Provide the [x, y] coordinate of the cell's center where the given text is located.  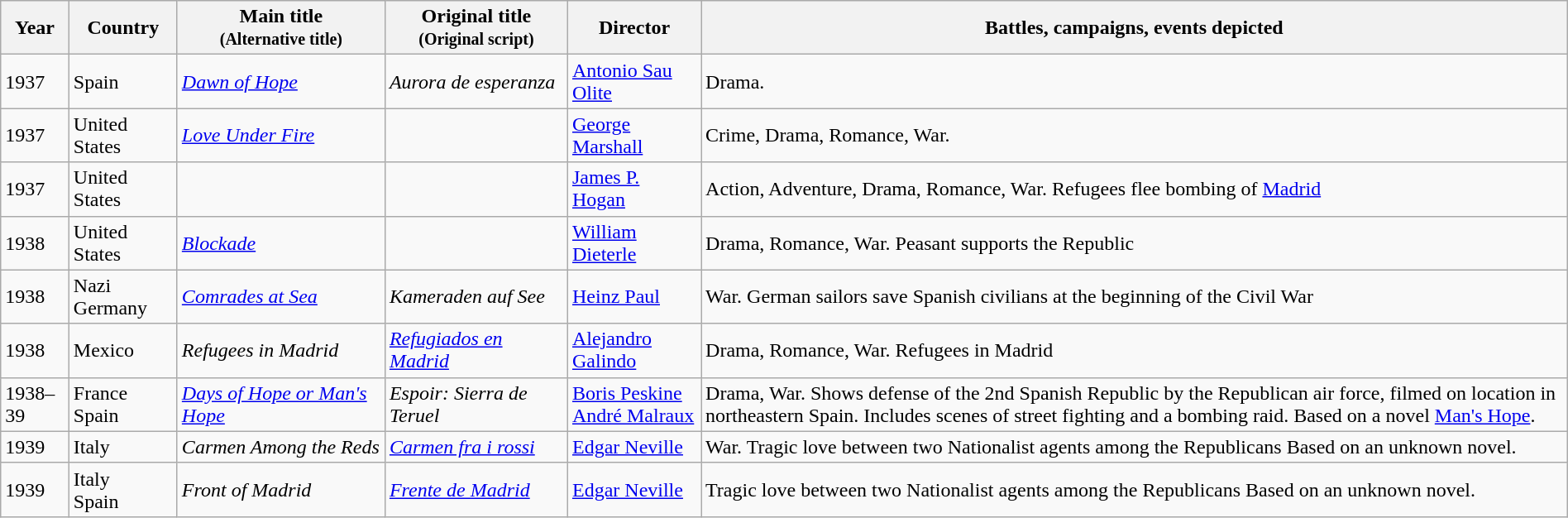
Love Under Fire [281, 136]
Days of Hope or Man's Hope [281, 404]
ItalySpain [122, 490]
Front of Madrid [281, 490]
Action, Adventure, Drama, Romance, War. Refugees flee bombing of Madrid [1135, 189]
Nazi Germany [122, 296]
Drama, Romance, War. Peasant supports the Republic [1135, 243]
Country [122, 28]
Dawn of Hope [281, 81]
FranceSpain [122, 404]
1938–39 [35, 404]
Carmen fra i rossi [476, 447]
Kameraden auf See [476, 296]
Boris Peskine André Malraux [633, 404]
Drama, Romance, War. Refugees in Madrid [1135, 351]
Antonio Sau Olite [633, 81]
Director [633, 28]
Drama. [1135, 81]
Carmen Among the Reds [281, 447]
Crime, Drama, Romance, War. [1135, 136]
Alejandro Galindo [633, 351]
Heinz Paul [633, 296]
Frente de Madrid [476, 490]
Year [35, 28]
Refugees in Madrid [281, 351]
George Marshall [633, 136]
Comrades at Sea [281, 296]
Aurora de esperanza [476, 81]
Spain [122, 81]
Tragic love between two Nationalist agents among the Republicans Based on an unknown novel. [1135, 490]
War. Tragic love between two Nationalist agents among the Republicans Based on an unknown novel. [1135, 447]
Original title(Original script) [476, 28]
Mexico [122, 351]
Refugiados en Madrid [476, 351]
Espoir: Sierra de Teruel [476, 404]
Battles, campaigns, events depicted [1135, 28]
Blockade [281, 243]
Main title(Alternative title) [281, 28]
Italy [122, 447]
William Dieterle [633, 243]
War. German sailors save Spanish civilians at the beginning of the Civil War [1135, 296]
James P. Hogan [633, 189]
